Return (X, Y) of the center of cell containing provided text 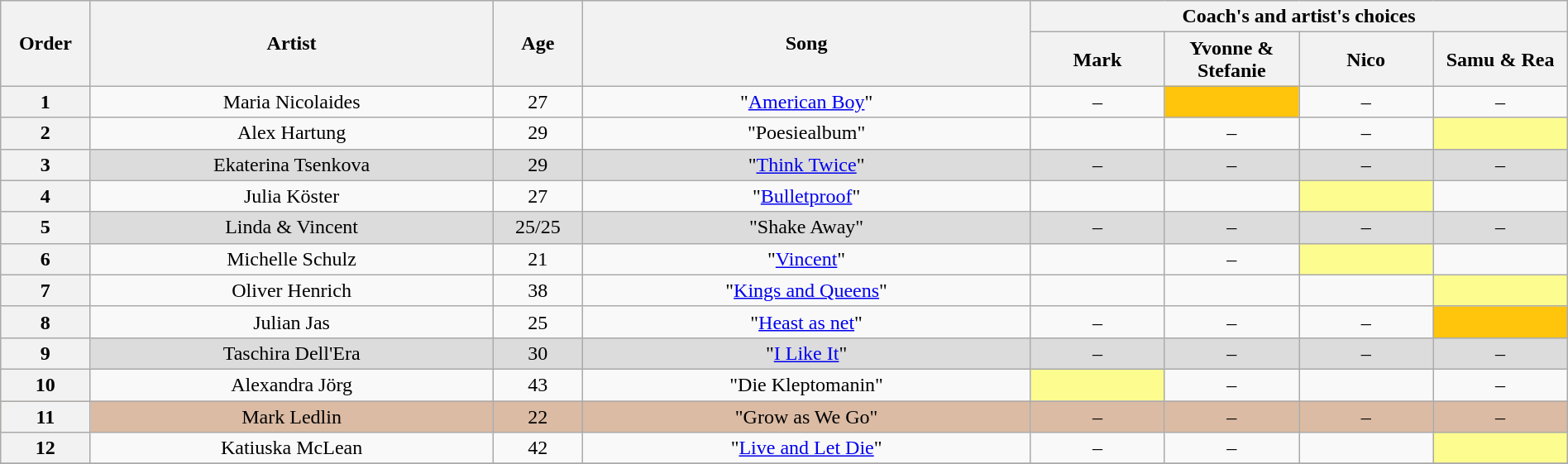
Alexandra Jörg (291, 385)
"Think Twice" (806, 165)
25 (538, 322)
7 (45, 290)
12 (45, 448)
Nico (1365, 60)
4 (45, 196)
"Grow as We Go" (806, 416)
"American Boy" (806, 102)
"Kings and Queens" (806, 290)
Order (45, 43)
2 (45, 133)
42 (538, 448)
"Shake Away" (806, 227)
6 (45, 259)
"Live and Let Die" (806, 448)
22 (538, 416)
Artist (291, 43)
Michelle Schulz (291, 259)
21 (538, 259)
11 (45, 416)
"Poesiealbum" (806, 133)
Song (806, 43)
Julia Köster (291, 196)
"Die Kleptomanin" (806, 385)
Taschira Dell'Era (291, 353)
Alex Hartung (291, 133)
Maria Nicolaides (291, 102)
Ekaterina Tsenkova (291, 165)
Coach's and artist's choices (1299, 17)
8 (45, 322)
Samu & Rea (1500, 60)
9 (45, 353)
Oliver Henrich (291, 290)
10 (45, 385)
30 (538, 353)
38 (538, 290)
Mark Ledlin (291, 416)
Linda & Vincent (291, 227)
"I Like It" (806, 353)
"Heast as net" (806, 322)
25/25 (538, 227)
"Bulletproof" (806, 196)
Katiuska McLean (291, 448)
Mark (1097, 60)
Julian Jas (291, 322)
Age (538, 43)
3 (45, 165)
43 (538, 385)
5 (45, 227)
Yvonne & Stefanie (1231, 60)
1 (45, 102)
"Vincent" (806, 259)
